Provide the (X, Y) coordinate of the cell's center where the given text is located.  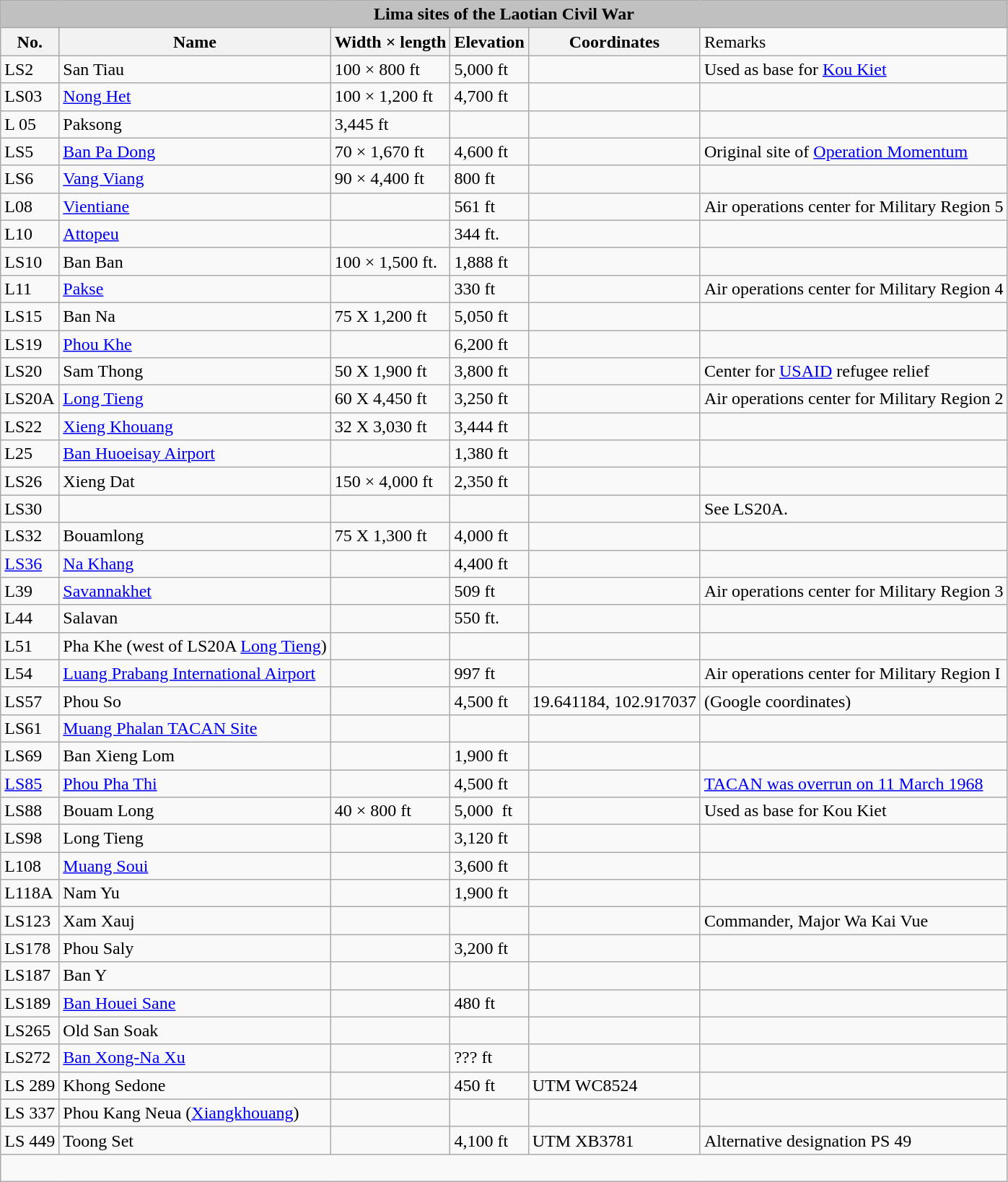
3,445 ft (390, 124)
4,700 ft (489, 97)
Sam Thong (195, 372)
4,400 ft (489, 564)
4,000 ft (489, 536)
Pha Khe (west of LS20A Long Tieng) (195, 646)
3,200 ft (489, 948)
Xieng Khouang (195, 426)
997 ft (489, 673)
UTM XB3781 (614, 1140)
LS19 (30, 344)
LS88 (30, 811)
LS189 (30, 1003)
Luang Prabang International Airport (195, 673)
(Google coordinates) (854, 701)
UTM WC8524 (614, 1085)
L11 (30, 289)
LS2 (30, 69)
Khong Sedone (195, 1085)
Remarks (854, 42)
Attopeu (195, 234)
Center for USAID refugee relief (854, 372)
1,888 ft (489, 261)
3,600 ft (489, 866)
Vang Viang (195, 179)
480 ft (489, 1003)
L08 (30, 206)
LS98 (30, 839)
Phou Kang Neua (Xiangkhouang) (195, 1113)
Na Khang (195, 564)
60 X 4,450 ft (390, 399)
See LS20A. (854, 509)
509 ft (489, 591)
L25 (30, 454)
No. (30, 42)
561 ft (489, 206)
Ban Xieng Lom (195, 756)
??? ft (489, 1058)
LS5 (30, 152)
Bouam Long (195, 811)
100 × 1,500 ft. (390, 261)
LS187 (30, 976)
LS85 (30, 783)
800 ft (489, 179)
100 × 800 ft (390, 69)
Ban Xong-Na Xu (195, 1058)
Ban Y (195, 976)
Air operations center for Military Region I (854, 673)
San Tiau (195, 69)
32 X 3,030 ft (390, 426)
Alternative designation PS 49 (854, 1140)
L10 (30, 234)
3,250 ft (489, 399)
Phou So (195, 701)
Nong Het (195, 97)
L44 (30, 618)
Ban Pa Dong (195, 152)
75 X 1,200 ft (390, 316)
L118A (30, 893)
LS57 (30, 701)
LS 289 (30, 1085)
Phou Khe (195, 344)
Coordinates (614, 42)
50 X 1,900 ft (390, 372)
LS69 (30, 756)
4,600 ft (489, 152)
LS30 (30, 509)
LS 449 (30, 1140)
LS123 (30, 921)
344 ft. (489, 234)
Elevation (489, 42)
Savannakhet (195, 591)
3,800 ft (489, 372)
Name (195, 42)
Paksong (195, 124)
4,100 ft (489, 1140)
40 × 800 ft (390, 811)
550 ft. (489, 618)
L54 (30, 673)
5,050 ft (489, 316)
Muang Soui (195, 866)
L39 (30, 591)
Air operations center for Military Region 3 (854, 591)
3,120 ft (489, 839)
6,200 ft (489, 344)
Ban Na (195, 316)
450 ft (489, 1085)
Xam Xauj (195, 921)
L51 (30, 646)
LS15 (30, 316)
Ban Houei Sane (195, 1003)
Muang Phalan TACAN Site (195, 728)
Bouamlong (195, 536)
Vientiane (195, 206)
LS22 (30, 426)
Air operations center for Military Region 5 (854, 206)
L 05 (30, 124)
1,380 ft (489, 454)
2,350 ft (489, 481)
Width × length (390, 42)
LS20 (30, 372)
3,444 ft (489, 426)
Pakse (195, 289)
TACAN was overrun on 11 March 1968 (854, 783)
Air operations center for Military Region 4 (854, 289)
Lima sites of the Laotian Civil War (504, 14)
Phou Saly (195, 948)
LS 337 (30, 1113)
Xieng Dat (195, 481)
Air operations center for Military Region 2 (854, 399)
Phou Pha Thi (195, 783)
LS61 (30, 728)
L108 (30, 866)
150 × 4,000 ft (390, 481)
90 × 4,400 ft (390, 179)
LS32 (30, 536)
LS36 (30, 564)
75 X 1,300 ft (390, 536)
LS10 (30, 261)
100 × 1,200 ft (390, 97)
LS26 (30, 481)
19.641184, 102.917037 (614, 701)
Toong Set (195, 1140)
LS272 (30, 1058)
LS20A (30, 399)
Ban Ban (195, 261)
330 ft (489, 289)
LS6 (30, 179)
Salavan (195, 618)
Old San Soak (195, 1030)
70 × 1,670 ft (390, 152)
Nam Yu (195, 893)
LS178 (30, 948)
LS265 (30, 1030)
Ban Huoeisay Airport (195, 454)
LS03 (30, 97)
Commander, Major Wa Kai Vue (854, 921)
Original site of Operation Momentum (854, 152)
